Return (x, y) of the center of cell containing provided text 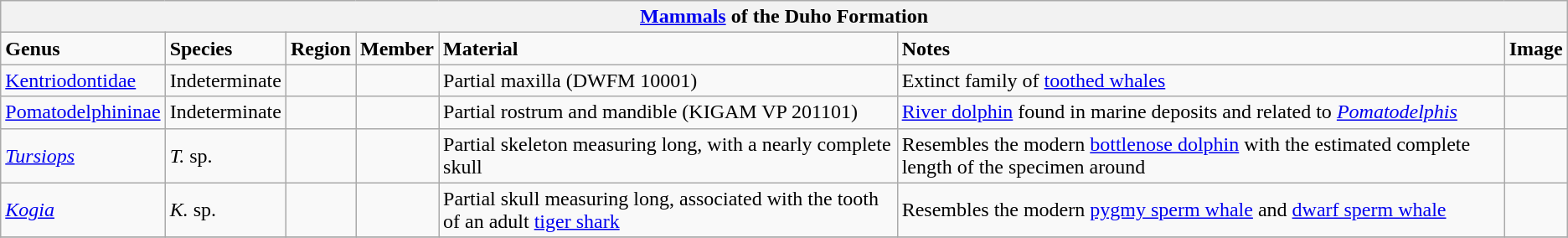
Partial rostrum and mandible (KIGAM VP 201101) (668, 112)
K. sp. (225, 210)
Resembles the modern pygmy sperm whale and dwarf sperm whale (1201, 210)
Partial skeleton measuring long, with a nearly complete skull (668, 156)
Kentriodontidae (83, 80)
Partial skull measuring long, associated with the tooth of an adult tiger shark (668, 210)
River dolphin found in marine deposits and related to Pomatodelphis (1201, 112)
Image (1536, 49)
Partial maxilla (DWFM 10001) (668, 80)
Species (225, 49)
Pomatodelphininae (83, 112)
Genus (83, 49)
Mammals of the Duho Formation (784, 17)
Region (320, 49)
Notes (1201, 49)
Resembles the modern bottlenose dolphin with the estimated complete length of the specimen around (1201, 156)
T. sp. (225, 156)
Material (668, 49)
Kogia (83, 210)
Tursiops (83, 156)
Extinct family of toothed whales (1201, 80)
Member (397, 49)
